Detect which cell encompasses the target text, then output its (x, y) center coordinate. 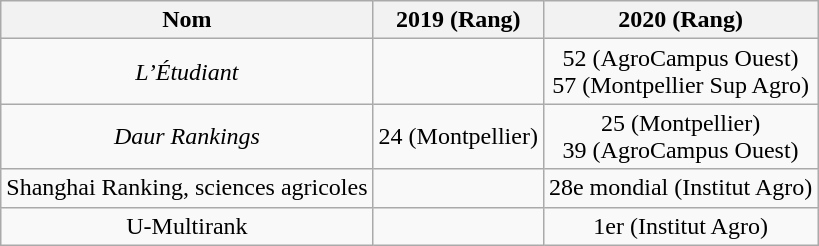
25 (Montpellier)39 (AgroCampus Ouest) (680, 136)
52 (AgroCampus Ouest)57 (Montpellier Sup Agro) (680, 72)
L’Étudiant (187, 72)
Daur Rankings (187, 136)
U-Multirank (187, 226)
1er (Institut Agro) (680, 226)
2020 (Rang) (680, 20)
28e mondial (Institut Agro) (680, 188)
Shanghai Ranking, sciences agricoles (187, 188)
2019 (Rang) (458, 20)
24 (Montpellier) (458, 136)
Nom (187, 20)
